Provide the [x, y] coordinate of the cell's center where the given text is located.  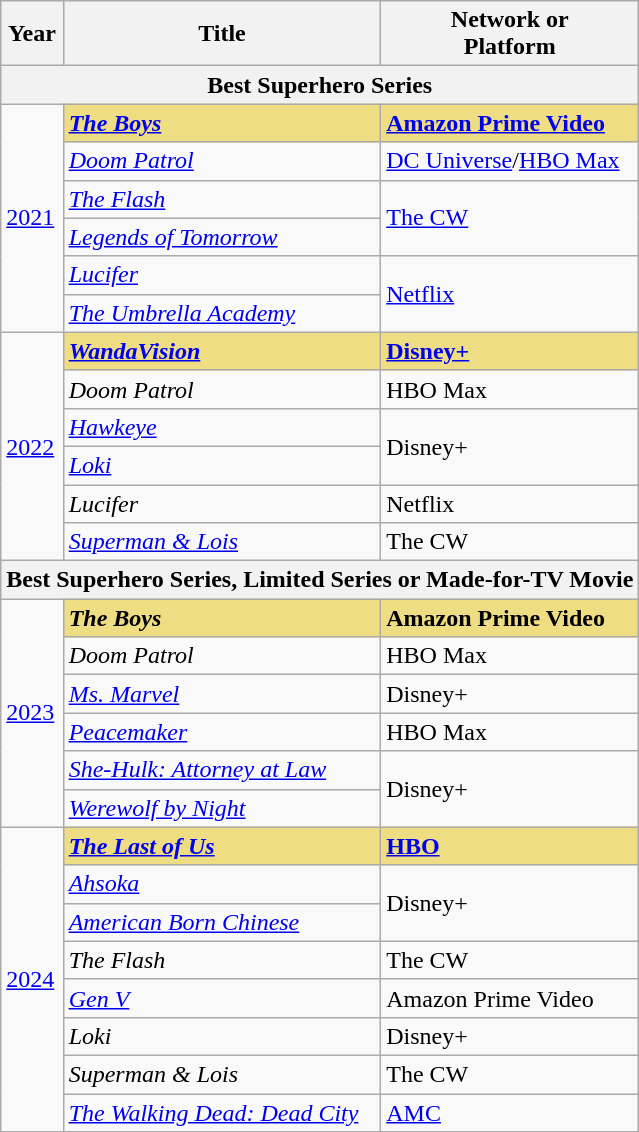
Legends of Tomorrow [222, 237]
AMC [510, 1113]
Best Superhero Series, Limited Series or Made-for-TV Movie [320, 580]
Ahsoka [222, 884]
Werewolf by Night [222, 808]
The Walking Dead: Dead City [222, 1113]
2023 [32, 713]
She-Hulk: Attorney at Law [222, 770]
Hawkeye [222, 427]
Year [32, 34]
2024 [32, 979]
Peacemaker [222, 732]
The Last of Us [222, 846]
2021 [32, 218]
Network orPlatform [510, 34]
Title [222, 34]
DC Universe/HBO Max [510, 161]
HBO [510, 846]
American Born Chinese [222, 922]
Gen V [222, 998]
The Umbrella Academy [222, 313]
Ms. Marvel [222, 694]
WandaVision [222, 351]
2022 [32, 446]
Best Superhero Series [320, 85]
